Find where the given text appears and provide that cell's center as [X, Y] coordinate. 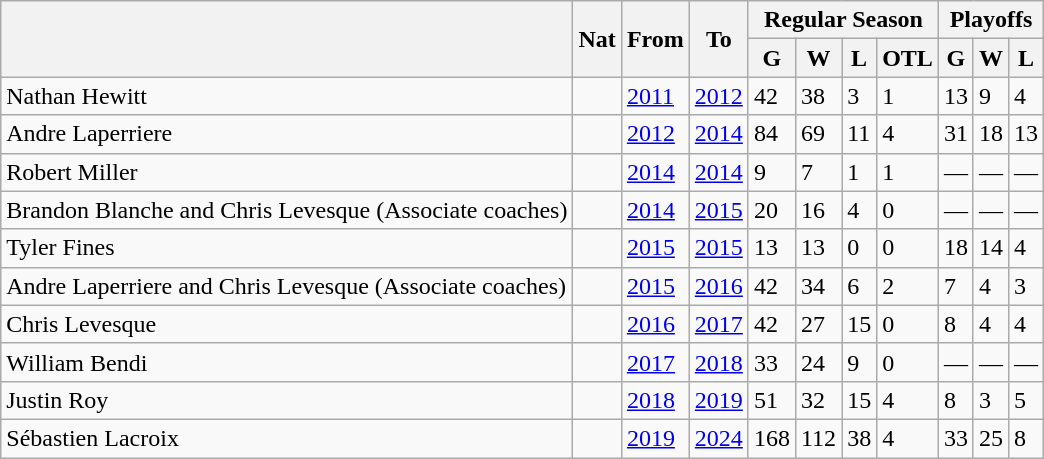
Brandon Blanche and Chris Levesque (Associate coaches) [287, 210]
24 [818, 362]
34 [818, 286]
Nathan Hewitt [287, 96]
6 [860, 286]
Playoffs [990, 20]
Tyler Fines [287, 248]
20 [772, 210]
112 [818, 438]
168 [772, 438]
2 [908, 286]
5 [1026, 400]
To [718, 39]
27 [818, 324]
Regular Season [843, 20]
32 [818, 400]
Nat [597, 39]
2024 [718, 438]
Robert Miller [287, 172]
16 [818, 210]
11 [860, 134]
Justin Roy [287, 400]
14 [990, 248]
Chris Levesque [287, 324]
Sébastien Lacroix [287, 438]
William Bendi [287, 362]
69 [818, 134]
From [655, 39]
25 [990, 438]
84 [772, 134]
2011 [655, 96]
51 [772, 400]
OTL [908, 58]
Andre Laperriere and Chris Levesque (Associate coaches) [287, 286]
Andre Laperriere [287, 134]
31 [956, 134]
